Capture the cell that displays the provided text and extract its (X, Y) central coordinate. 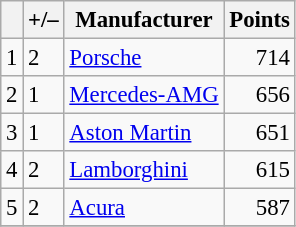
714 (260, 58)
5 (12, 208)
Porsche (144, 58)
Manufacturer (144, 20)
Points (260, 20)
656 (260, 95)
651 (260, 133)
Acura (144, 208)
3 (12, 133)
Mercedes-AMG (144, 95)
4 (12, 170)
Lamborghini (144, 170)
+/– (44, 20)
587 (260, 208)
615 (260, 170)
Aston Martin (144, 133)
